Locate the cell with the specified text and output its (X, Y) center coordinate. 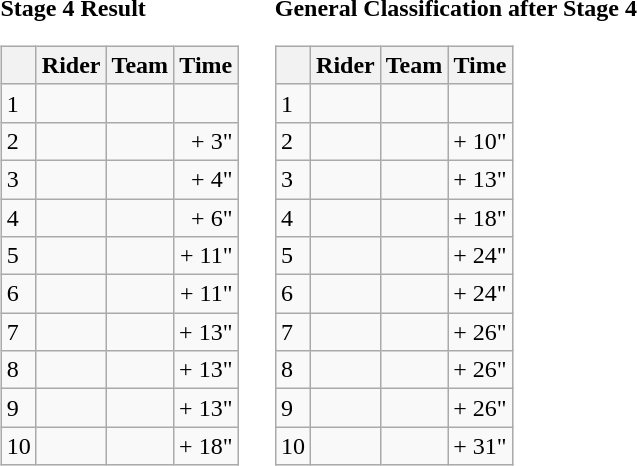
+ 10" (480, 141)
+ 31" (480, 446)
+ 6" (206, 217)
+ 3" (206, 141)
+ 4" (206, 179)
